Return [x, y] of the center of cell containing provided text 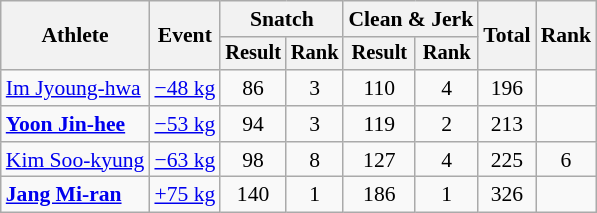
8 [315, 160]
−53 kg [184, 124]
Jang Mi-ran [76, 195]
127 [379, 160]
Snatch [282, 19]
Total [506, 36]
2 [446, 124]
140 [253, 195]
110 [379, 88]
Im Jyoung-hwa [76, 88]
Clean & Jerk [410, 19]
196 [506, 88]
213 [506, 124]
−63 kg [184, 160]
−48 kg [184, 88]
119 [379, 124]
86 [253, 88]
+75 kg [184, 195]
225 [506, 160]
6 [566, 160]
186 [379, 195]
Athlete [76, 36]
Yoon Jin-hee [76, 124]
Kim Soo-kyung [76, 160]
326 [506, 195]
Event [184, 36]
94 [253, 124]
98 [253, 160]
